Detect which cell encompasses the target text, then output its (X, Y) center coordinate. 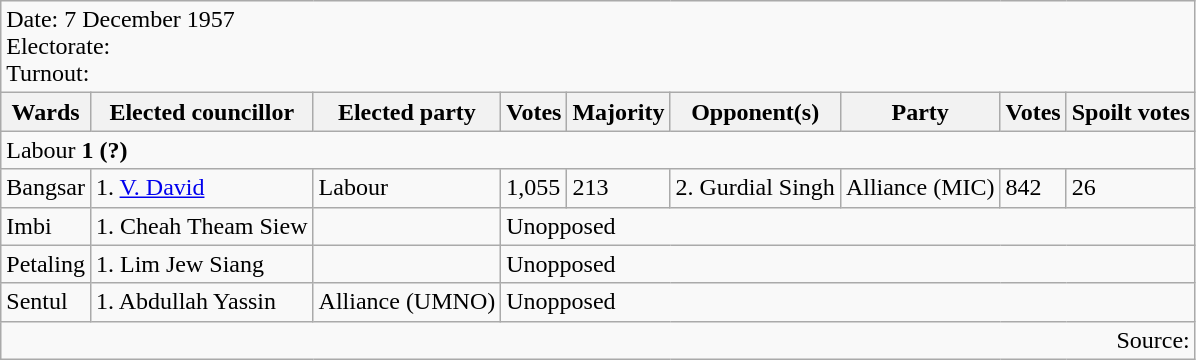
Majority (618, 112)
Alliance (UMNO) (407, 302)
Imbi (46, 226)
842 (1033, 188)
2. Gurdial Singh (755, 188)
1,055 (534, 188)
1. V. David (202, 188)
Spoilt votes (1130, 112)
1. Abdullah Yassin (202, 302)
Petaling (46, 264)
1. Lim Jew Siang (202, 264)
Party (920, 112)
1. Cheah Theam Siew (202, 226)
Alliance (MIC) (920, 188)
Labour 1 (?) (598, 150)
Labour (407, 188)
Sentul (46, 302)
Bangsar (46, 188)
Opponent(s) (755, 112)
Source: (598, 340)
213 (618, 188)
Wards (46, 112)
Elected party (407, 112)
Elected councillor (202, 112)
26 (1130, 188)
Date: 7 December 1957Electorate: Turnout: (598, 47)
